For the text-containing cell, return its midpoint in [x, y] coordinate format. 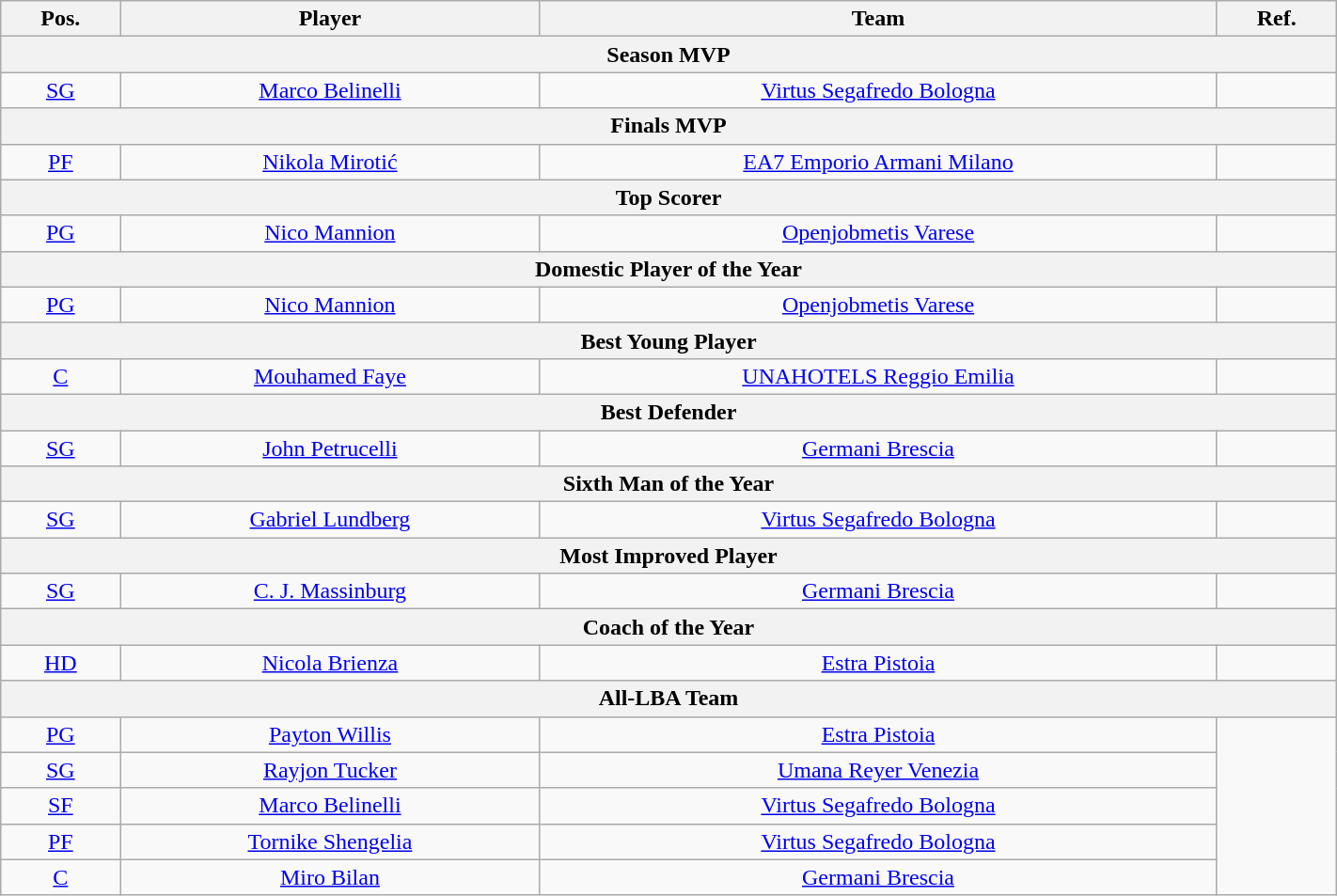
Best Defender [668, 412]
SF [60, 806]
All-LBA Team [668, 699]
Nikola Mirotić [330, 162]
Gabriel Lundberg [330, 520]
Most Improved Player [668, 556]
Domestic Player of the Year [668, 269]
Miro Bilan [330, 877]
Coach of the Year [668, 627]
C. J. Massinburg [330, 591]
HD [60, 663]
Finals MVP [668, 126]
Ref. [1277, 19]
Payton Willis [330, 734]
Top Scorer [668, 197]
Sixth Man of the Year [668, 484]
Nicola Brienza [330, 663]
Team [878, 19]
UNAHOTELS Reggio Emilia [878, 376]
Pos. [60, 19]
John Petrucelli [330, 448]
Mouhamed Faye [330, 376]
EA7 Emporio Armani Milano [878, 162]
Season MVP [668, 55]
Umana Reyer Venezia [878, 770]
Player [330, 19]
Tornike Shengelia [330, 841]
Best Young Player [668, 340]
Rayjon Tucker [330, 770]
